Search for the cell housing the specified text and yield its (X, Y) center coordinate. 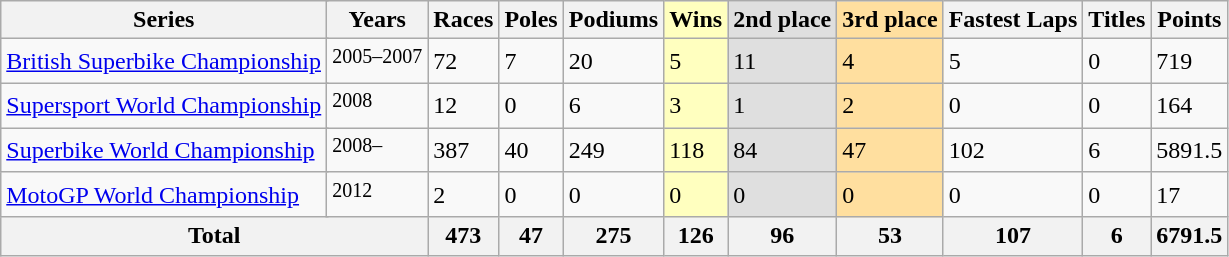
Titles (1117, 20)
719 (1190, 62)
17 (1190, 194)
6791.5 (1190, 236)
5891.5 (1190, 150)
Points (1190, 20)
Wins (696, 20)
40 (531, 150)
249 (613, 150)
2008 (378, 106)
20 (613, 62)
Races (464, 20)
Years (378, 20)
96 (782, 236)
Series (164, 20)
3rd place (890, 20)
118 (696, 150)
7 (531, 62)
164 (1190, 106)
Superbike World Championship (164, 150)
British Superbike Championship (164, 62)
473 (464, 236)
Fastest Laps (1013, 20)
12 (464, 106)
2005–2007 (378, 62)
53 (890, 236)
102 (1013, 150)
2012 (378, 194)
72 (464, 62)
126 (696, 236)
107 (1013, 236)
Total (214, 236)
Poles (531, 20)
2nd place (782, 20)
275 (613, 236)
84 (782, 150)
3 (696, 106)
11 (782, 62)
Podiums (613, 20)
Supersport World Championship (164, 106)
2008– (378, 150)
1 (782, 106)
387 (464, 150)
4 (890, 62)
MotoGP World Championship (164, 194)
